Scan for the cell matching the given text and deliver its (x, y) coordinate at center. 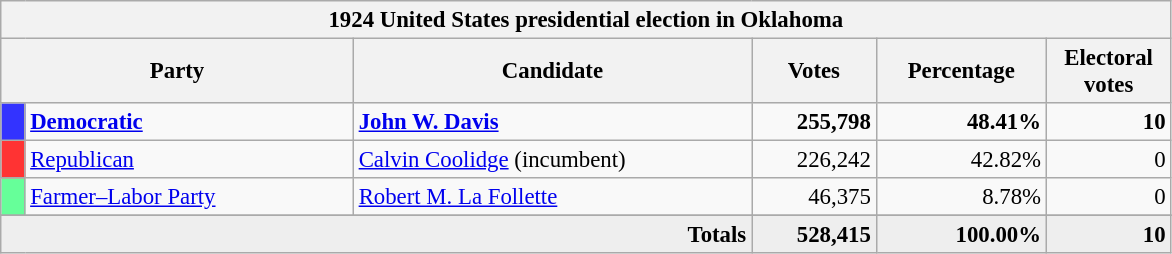
Robert M. La Follette (552, 197)
8.78% (961, 197)
226,242 (814, 160)
Farmer–Labor Party (189, 197)
1924 United States presidential election in Oklahoma (586, 20)
100.00% (961, 235)
42.82% (961, 160)
46,375 (814, 197)
528,415 (814, 235)
Votes (814, 72)
Republican (189, 160)
Electoral votes (1108, 72)
Calvin Coolidge (incumbent) (552, 160)
Percentage (961, 72)
Party (178, 72)
Totals (376, 235)
Candidate (552, 72)
255,798 (814, 122)
John W. Davis (552, 122)
Democratic (189, 122)
48.41% (961, 122)
